Capture the cell that displays the provided text and extract its [X, Y] central coordinate. 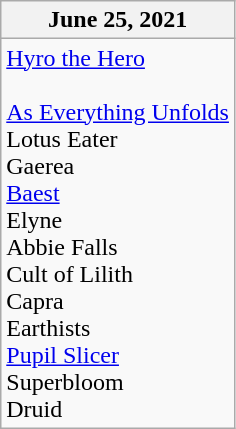
June 25, 2021 [118, 20]
Hyro the Hero As Everything Unfolds Lotus Eater Gaerea Baest Elyne Abbie Falls Cult of Lilith Capra Earthists Pupil Slicer Superbloom Druid [118, 234]
